Detect which cell encompasses the target text, then output its [X, Y] center coordinate. 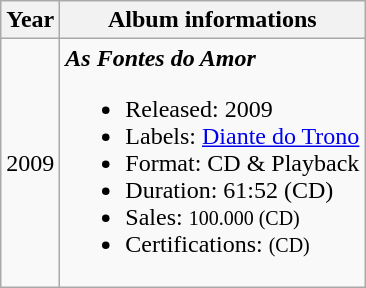
Album informations [212, 20]
As Fontes do AmorReleased: 2009Labels: Diante do TronoFormat: CD & PlaybackDuration: 61:52 (CD)Sales: 100.000 (CD)Certifications: (CD) [212, 163]
2009 [30, 163]
Year [30, 20]
